Identify which cell holds the provided text, then report its (x, y) central coordinate. 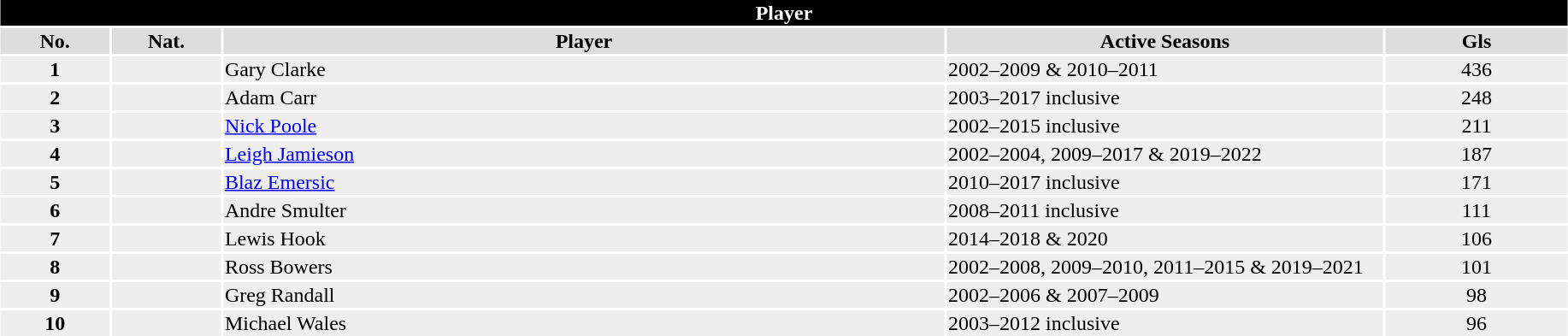
No. (55, 41)
4 (55, 154)
1 (55, 69)
Andre Smulter (583, 210)
2008–2011 inclusive (1165, 210)
111 (1476, 210)
Leigh Jamieson (583, 154)
96 (1476, 323)
2002–2008, 2009–2010, 2011–2015 & 2019–2021 (1165, 267)
Michael Wales (583, 323)
248 (1476, 97)
Gary Clarke (583, 69)
436 (1476, 69)
10 (55, 323)
Nat. (166, 41)
Blaz Emersic (583, 182)
2 (55, 97)
2003–2012 inclusive (1165, 323)
8 (55, 267)
9 (55, 295)
101 (1476, 267)
2003–2017 inclusive (1165, 97)
211 (1476, 126)
2002–2004, 2009–2017 & 2019–2022 (1165, 154)
106 (1476, 239)
Lewis Hook (583, 239)
98 (1476, 295)
Adam Carr (583, 97)
187 (1476, 154)
2014–2018 & 2020 (1165, 239)
2002–2006 & 2007–2009 (1165, 295)
3 (55, 126)
2002–2015 inclusive (1165, 126)
Nick Poole (583, 126)
2002–2009 & 2010–2011 (1165, 69)
6 (55, 210)
7 (55, 239)
2010–2017 inclusive (1165, 182)
Active Seasons (1165, 41)
Greg Randall (583, 295)
Ross Bowers (583, 267)
5 (55, 182)
171 (1476, 182)
Gls (1476, 41)
